Determine the [X, Y] coordinate at the center of the cell enclosing the given text.  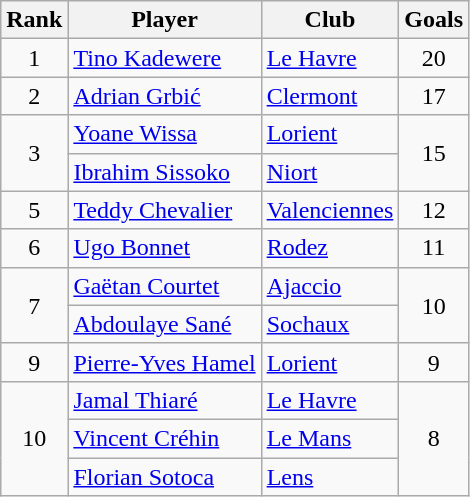
Valenciennes [330, 210]
Goals [434, 20]
Pierre-Yves Hamel [164, 362]
Le Mans [330, 438]
Adrian Grbić [164, 96]
Yoane Wissa [164, 134]
Gaëtan Courtet [164, 286]
1 [34, 58]
8 [434, 438]
Clermont [330, 96]
3 [34, 153]
Rodez [330, 248]
Vincent Créhin [164, 438]
Tino Kadewere [164, 58]
Club [330, 20]
Sochaux [330, 324]
Jamal Thiaré [164, 400]
Ajaccio [330, 286]
Niort [330, 172]
Lens [330, 477]
Rank [34, 20]
Florian Sotoca [164, 477]
17 [434, 96]
7 [34, 305]
Player [164, 20]
12 [434, 210]
11 [434, 248]
20 [434, 58]
2 [34, 96]
6 [34, 248]
Teddy Chevalier [164, 210]
Ibrahim Sissoko [164, 172]
5 [34, 210]
Abdoulaye Sané [164, 324]
15 [434, 153]
Ugo Bonnet [164, 248]
